Provide the (X, Y) coordinate of the cell's center where the given text is located.  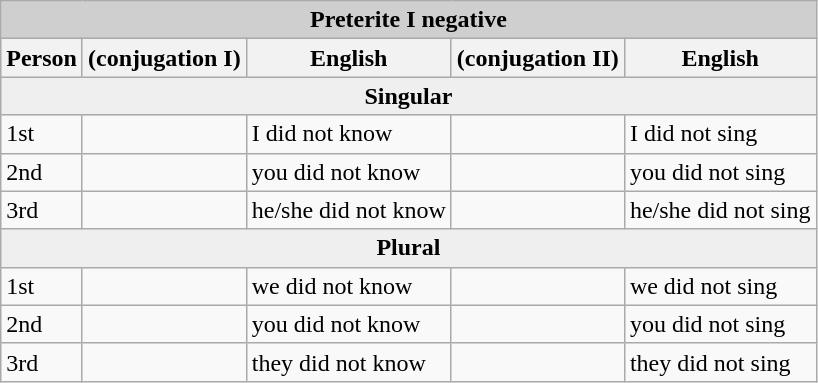
Plural (408, 248)
Singular (408, 96)
Preterite I negative (408, 20)
Person (42, 58)
(conjugation I) (164, 58)
they did not know (348, 362)
(conjugation II) (538, 58)
they did not sing (720, 362)
he/she did not know (348, 210)
he/she did not sing (720, 210)
I did not know (348, 134)
we did not sing (720, 286)
I did not sing (720, 134)
we did not know (348, 286)
